For the text-containing cell, return its midpoint in [X, Y] coordinate format. 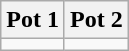
Pot 2 [96, 20]
Pot 1 [33, 20]
